Identify which cell holds the provided text, then report its [X, Y] central coordinate. 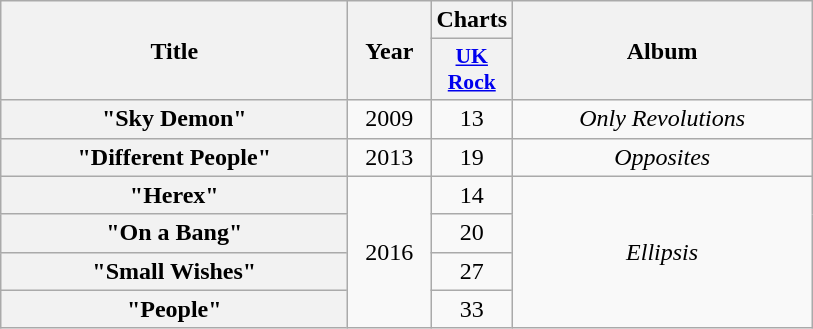
Title [174, 50]
"Sky Demon" [174, 119]
"Small Wishes" [174, 271]
"People" [174, 309]
UKRock [472, 70]
2016 [390, 252]
20 [472, 233]
Charts [472, 20]
Only Revolutions [662, 119]
"On a Bang" [174, 233]
"Herex" [174, 195]
19 [472, 157]
27 [472, 271]
14 [472, 195]
Ellipsis [662, 252]
2009 [390, 119]
Album [662, 50]
"Different People" [174, 157]
33 [472, 309]
13 [472, 119]
Opposites [662, 157]
Year [390, 50]
2013 [390, 157]
